From the cell containing the given text, extract its center point as (X, Y) coordinate. 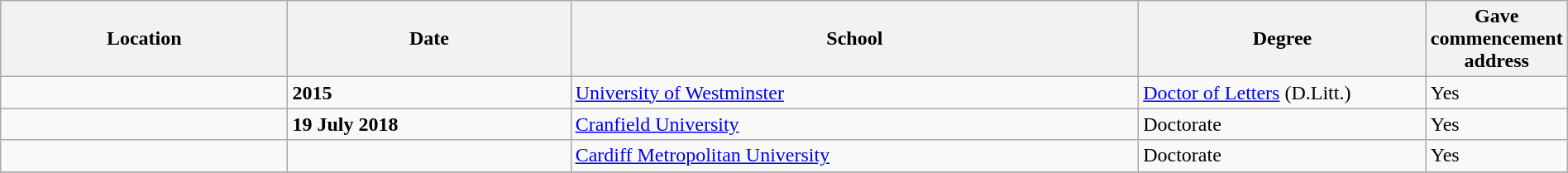
Degree (1283, 39)
19 July 2018 (429, 124)
Location (144, 39)
Cardiff Metropolitan University (855, 156)
2015 (429, 93)
Gave commencement address (1497, 39)
Date (429, 39)
University of Westminster (855, 93)
School (855, 39)
Doctor of Letters (D.Litt.) (1283, 93)
Cranfield University (855, 124)
